From the cell containing the given text, extract its center point as (X, Y) coordinate. 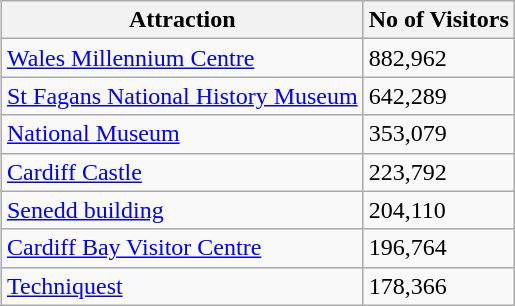
Cardiff Castle (182, 172)
196,764 (438, 248)
882,962 (438, 58)
Wales Millennium Centre (182, 58)
Senedd building (182, 210)
223,792 (438, 172)
St Fagans National History Museum (182, 96)
178,366 (438, 286)
642,289 (438, 96)
204,110 (438, 210)
No of Visitors (438, 20)
Techniquest (182, 286)
National Museum (182, 134)
Cardiff Bay Visitor Centre (182, 248)
Attraction (182, 20)
353,079 (438, 134)
